Search for the cell housing the specified text and yield its [x, y] center coordinate. 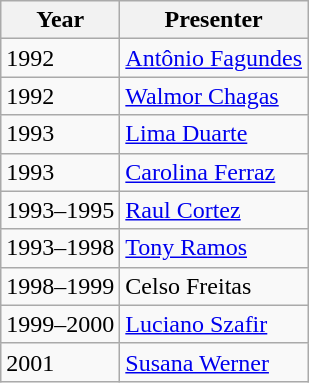
Lima Duarte [214, 134]
Luciano Szafir [214, 324]
Year [60, 20]
2001 [60, 362]
Carolina Ferraz [214, 172]
Susana Werner [214, 362]
Antônio Fagundes [214, 58]
1993–1995 [60, 210]
Celso Freitas [214, 286]
1998–1999 [60, 286]
Walmor Chagas [214, 96]
1993–1998 [60, 248]
Presenter [214, 20]
1999–2000 [60, 324]
Raul Cortez [214, 210]
Tony Ramos [214, 248]
